Pinpoint the cell where the given text exists, returning its [x, y] midpoint coordinate. 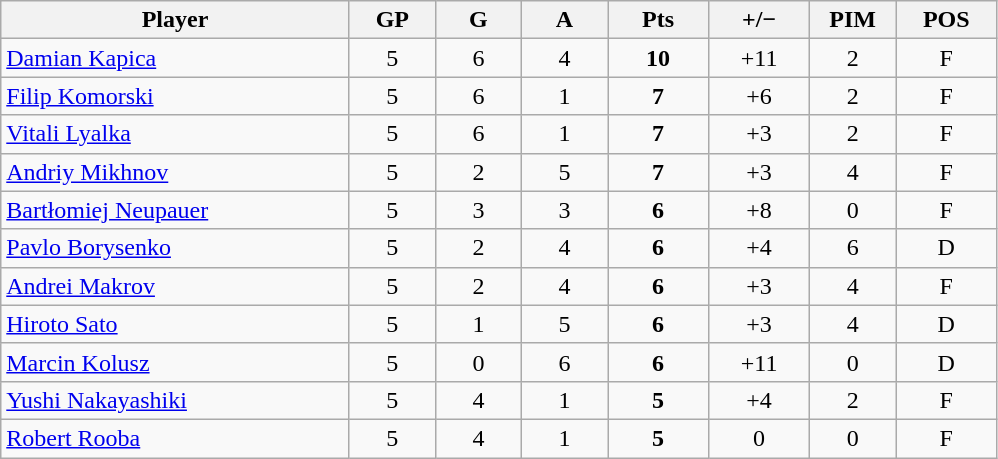
Andrei Makrov [176, 286]
Marcin Kolusz [176, 362]
Hiroto Sato [176, 324]
GP [392, 20]
10 [658, 58]
Robert Rooba [176, 438]
Pts [658, 20]
+6 [760, 96]
Bartłomiej Neupauer [176, 210]
PIM [853, 20]
Yushi Nakayashiki [176, 400]
POS [946, 20]
Andriy Mikhnov [176, 172]
Damian Kapica [176, 58]
G [478, 20]
A [564, 20]
+/− [760, 20]
Filip Komorski [176, 96]
Pavlo Borysenko [176, 248]
+8 [760, 210]
Player [176, 20]
Vitali Lyalka [176, 134]
